Locate the cell with the specified text and output its (X, Y) center coordinate. 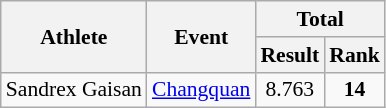
Sandrex Gaisan (74, 90)
14 (354, 90)
Athlete (74, 36)
Event (201, 36)
Changquan (201, 90)
Total (320, 19)
8.763 (290, 90)
Result (290, 55)
Rank (354, 55)
